For the text-containing cell, return its midpoint in [X, Y] coordinate format. 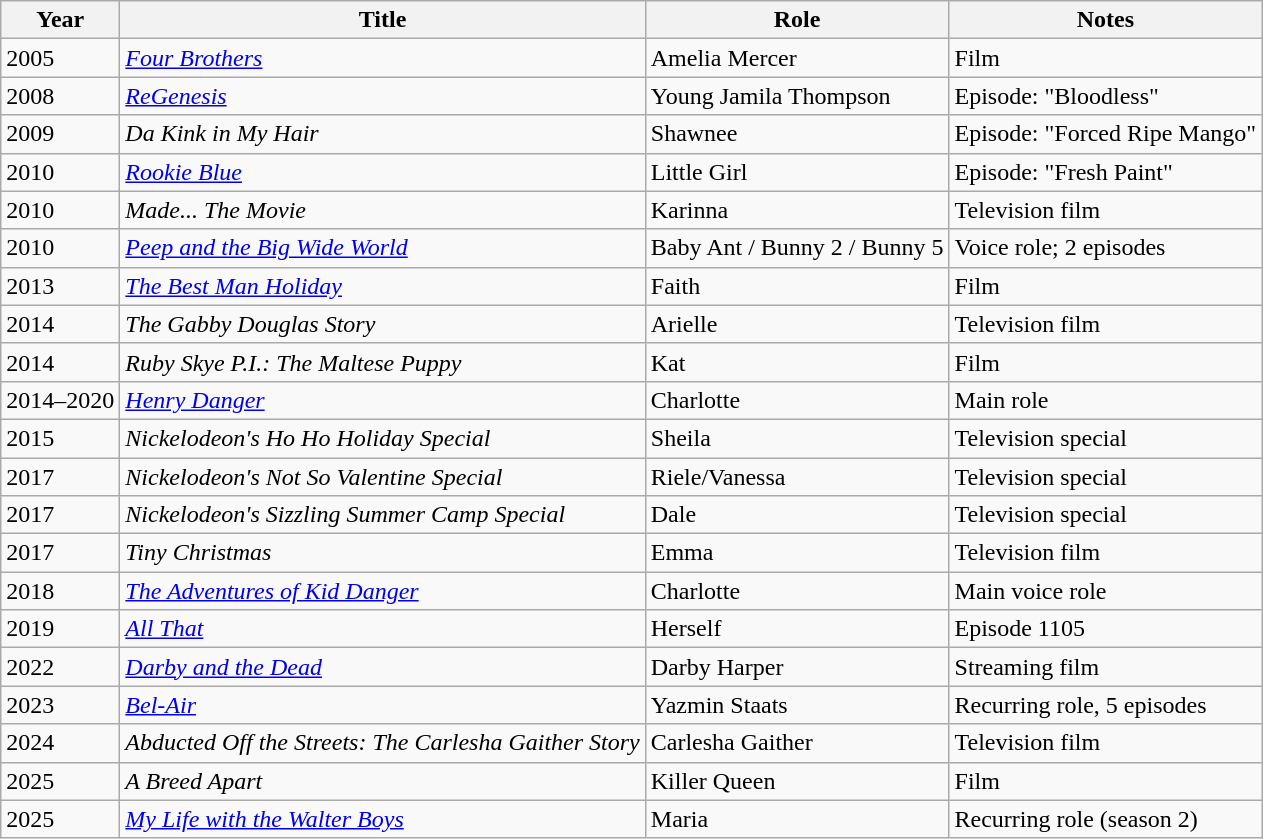
Shawnee [797, 134]
2024 [60, 743]
Nickelodeon's Ho Ho Holiday Special [382, 438]
Role [797, 20]
Darby and the Dead [382, 667]
Karinna [797, 210]
2009 [60, 134]
2008 [60, 96]
The Gabby Douglas Story [382, 324]
Made... The Movie [382, 210]
All That [382, 629]
Rookie Blue [382, 172]
2023 [60, 705]
Darby Harper [797, 667]
2013 [60, 286]
Episode: "Fresh Paint" [1106, 172]
Ruby Skye P.I.: The Maltese Puppy [382, 362]
Main voice role [1106, 591]
The Adventures of Kid Danger [382, 591]
Voice role; 2 episodes [1106, 248]
2005 [60, 58]
Episode: "Bloodless" [1106, 96]
Streaming film [1106, 667]
Nickelodeon's Sizzling Summer Camp Special [382, 515]
Sheila [797, 438]
Faith [797, 286]
2018 [60, 591]
Recurring role, 5 episodes [1106, 705]
My Life with the Walter Boys [382, 819]
Nickelodeon's Not So Valentine Special [382, 477]
Little Girl [797, 172]
Kat [797, 362]
Four Brothers [382, 58]
Da Kink in My Hair [382, 134]
Young Jamila Thompson [797, 96]
Bel-Air [382, 705]
Tiny Christmas [382, 553]
The Best Man Holiday [382, 286]
Peep and the Big Wide World [382, 248]
2014–2020 [60, 400]
Emma [797, 553]
Notes [1106, 20]
2022 [60, 667]
Year [60, 20]
Baby Ant / Bunny 2 / Bunny 5 [797, 248]
2015 [60, 438]
Carlesha Gaither [797, 743]
Abducted Off the Streets: The Carlesha Gaither Story [382, 743]
Recurring role (season 2) [1106, 819]
Amelia Mercer [797, 58]
Killer Queen [797, 781]
Episode: "Forced Ripe Mango" [1106, 134]
Dale [797, 515]
Main role [1106, 400]
Arielle [797, 324]
2019 [60, 629]
Herself [797, 629]
Title [382, 20]
Episode 1105 [1106, 629]
Yazmin Staats [797, 705]
Riele/Vanessa [797, 477]
A Breed Apart [382, 781]
Maria [797, 819]
ReGenesis [382, 96]
Henry Danger [382, 400]
